From the cell containing the given text, extract its center point as (x, y) coordinate. 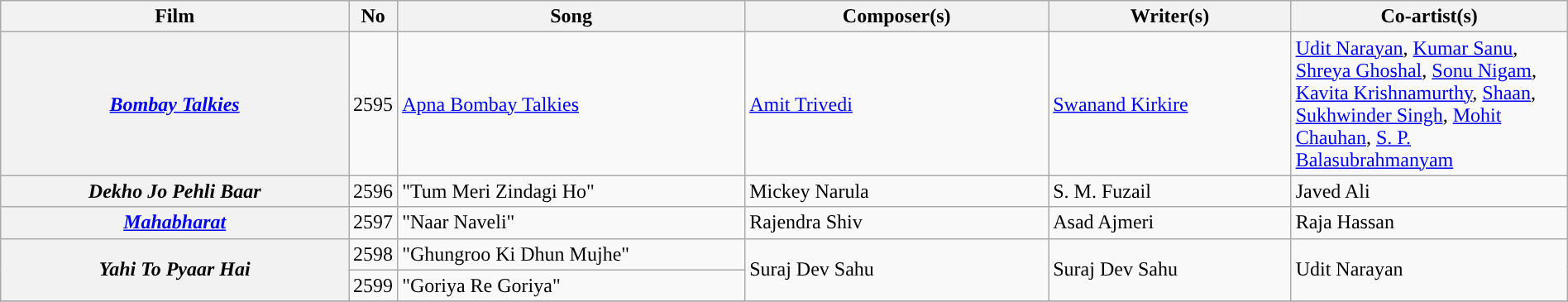
Udit Narayan (1429, 270)
2599 (374, 285)
Mickey Narula (896, 191)
Amit Trivedi (896, 104)
S. M. Fuzail (1169, 191)
Apna Bombay Talkies (571, 104)
Mahabharat (175, 223)
Swanand Kirkire (1169, 104)
"Tum Meri Zindagi Ho" (571, 191)
Asad Ajmeri (1169, 223)
Javed Ali (1429, 191)
2595 (374, 104)
Composer(s) (896, 17)
Song (571, 17)
2596 (374, 191)
Writer(s) (1169, 17)
Yahi To Pyaar Hai (175, 270)
Film (175, 17)
Udit Narayan, Kumar Sanu, Shreya Ghoshal, Sonu Nigam, Kavita Krishnamurthy, Shaan, Sukhwinder Singh, Mohit Chauhan, S. P. Balasubrahmanyam (1429, 104)
2598 (374, 254)
"Goriya Re Goriya" (571, 285)
Dekho Jo Pehli Baar (175, 191)
"Naar Naveli" (571, 223)
Raja Hassan (1429, 223)
2597 (374, 223)
Co-artist(s) (1429, 17)
No (374, 17)
Bombay Talkies (175, 104)
Rajendra Shiv (896, 223)
"Ghungroo Ki Dhun Mujhe" (571, 254)
